Return the [x, y] coordinate for the center point of the cell that contains the specified text.  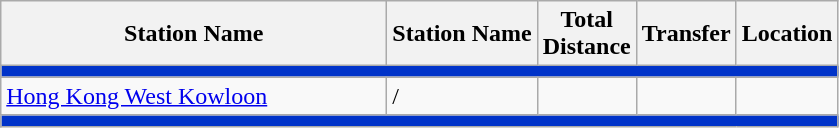
Hong Kong West Kowloon [194, 96]
TotalDistance [586, 34]
/ [462, 96]
Transfer [686, 34]
Location [787, 34]
